Extract the [X, Y] coordinate from the center of the cell holding the provided text.  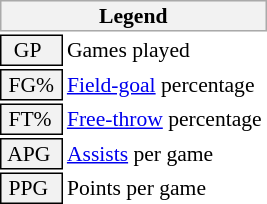
APG [31, 154]
Field-goal percentage [166, 85]
Legend [134, 16]
Games played [166, 50]
Points per game [166, 188]
GP [31, 50]
Free-throw percentage [166, 120]
FG% [31, 85]
PPG [31, 188]
FT% [31, 120]
Assists per game [166, 154]
